Determine the (X, Y) coordinate at the center of the cell enclosing the given text.  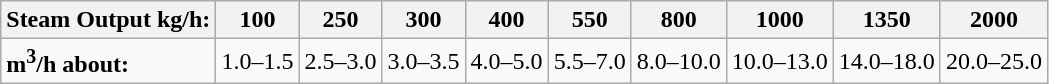
250 (340, 20)
100 (258, 20)
1000 (780, 20)
1.0–1.5 (258, 62)
20.0–25.0 (994, 62)
4.0–5.0 (506, 62)
400 (506, 20)
2000 (994, 20)
5.5–7.0 (590, 62)
Steam Output kg/h: (108, 20)
14.0–18.0 (886, 62)
550 (590, 20)
3.0–3.5 (424, 62)
10.0–13.0 (780, 62)
2.5–3.0 (340, 62)
300 (424, 20)
8.0–10.0 (678, 62)
m3/h about: (108, 62)
800 (678, 20)
1350 (886, 20)
